Detect which cell encompasses the target text, then output its [x, y] center coordinate. 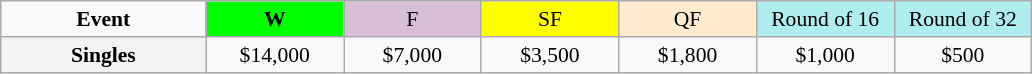
W [275, 19]
QF [688, 19]
$14,000 [275, 55]
Singles [104, 55]
$500 [963, 55]
Event [104, 19]
$1,000 [825, 55]
SF [550, 19]
F [413, 19]
$7,000 [413, 55]
Round of 16 [825, 19]
Round of 32 [963, 19]
$1,800 [688, 55]
$3,500 [550, 55]
